Identify which cell holds the provided text, then report its (X, Y) central coordinate. 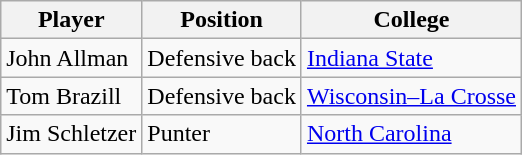
North Carolina (411, 134)
John Allman (72, 58)
Position (222, 20)
Tom Brazill (72, 96)
Wisconsin–La Crosse (411, 96)
Indiana State (411, 58)
College (411, 20)
Punter (222, 134)
Player (72, 20)
Jim Schletzer (72, 134)
